Return the [X, Y] coordinate for the center point of the cell that contains the specified text.  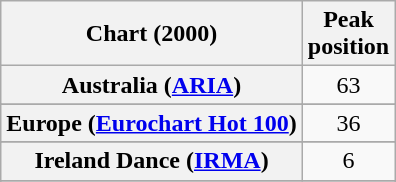
Chart (2000) [152, 34]
6 [348, 161]
Ireland Dance (IRMA) [152, 161]
63 [348, 85]
36 [348, 123]
Australia (ARIA) [152, 85]
Europe (Eurochart Hot 100) [152, 123]
Peakposition [348, 34]
